Pinpoint the cell where the given text exists, returning its (x, y) midpoint coordinate. 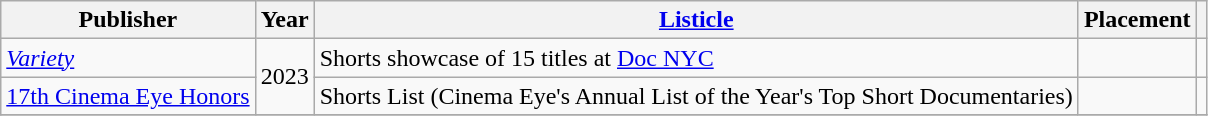
Placement (1137, 20)
Shorts showcase of 15 titles at Doc NYC (696, 58)
Year (284, 20)
2023 (284, 77)
Shorts List (Cinema Eye's Annual List of the Year's Top Short Documentaries) (696, 96)
Listicle (696, 20)
Variety (128, 58)
Publisher (128, 20)
17th Cinema Eye Honors (128, 96)
